Pinpoint the cell where the given text exists, returning its (x, y) midpoint coordinate. 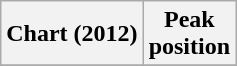
Chart (2012) (72, 34)
Peakposition (189, 34)
